Find where the given text appears and provide that cell's center as (x, y) coordinate. 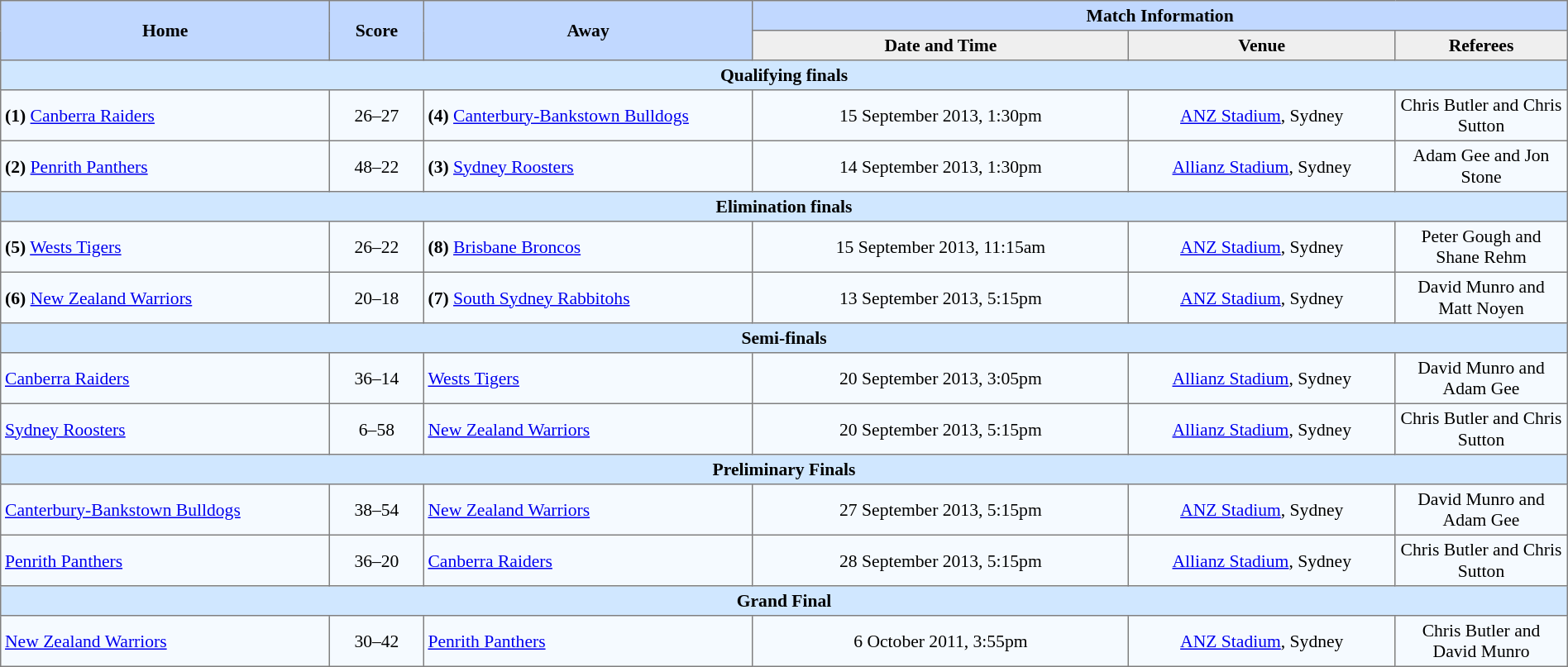
Referees (1481, 45)
Date and Time (941, 45)
(6) New Zealand Warriors (165, 298)
Score (377, 31)
13 September 2013, 5:15pm (941, 298)
27 September 2013, 5:15pm (941, 510)
Venue (1262, 45)
28 September 2013, 5:15pm (941, 560)
(1) Canberra Raiders (165, 116)
(2) Penrith Panthers (165, 166)
20–18 (377, 298)
(8) Brisbane Broncos (588, 247)
(7) South Sydney Rabbitohs (588, 298)
38–54 (377, 510)
48–22 (377, 166)
14 September 2013, 1:30pm (941, 166)
Home (165, 31)
15 September 2013, 11:15am (941, 247)
(3) Sydney Roosters (588, 166)
Peter Gough and Shane Rehm (1481, 247)
26–22 (377, 247)
30–42 (377, 641)
(4) Canterbury-Bankstown Bulldogs (588, 116)
Semi-finals (784, 338)
Qualifying finals (784, 75)
Away (588, 31)
Sydney Roosters (165, 429)
Chris Butler and David Munro (1481, 641)
Preliminary Finals (784, 469)
(5) Wests Tigers (165, 247)
26–27 (377, 116)
20 September 2013, 5:15pm (941, 429)
Grand Final (784, 601)
Wests Tigers (588, 379)
6–58 (377, 429)
David Munro and Matt Noyen (1481, 298)
36–14 (377, 379)
Elimination finals (784, 207)
36–20 (377, 560)
Adam Gee and Jon Stone (1481, 166)
Canterbury-Bankstown Bulldogs (165, 510)
15 September 2013, 1:30pm (941, 116)
20 September 2013, 3:05pm (941, 379)
Match Information (1159, 16)
6 October 2011, 3:55pm (941, 641)
